Provide the [X, Y] coordinate of the cell's center where the given text is located.  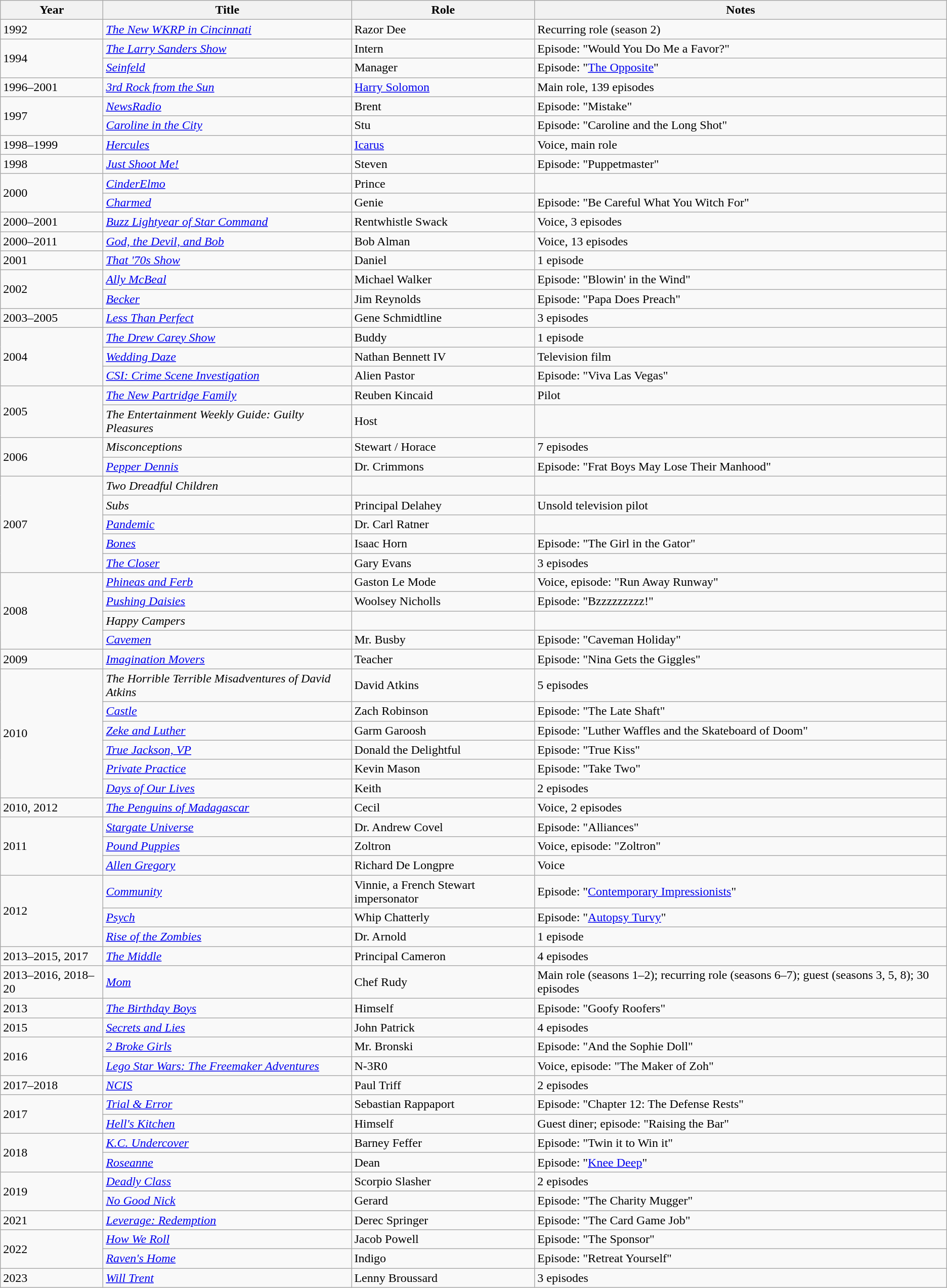
Happy Campers [228, 621]
Main role (seasons 1–2); recurring role (seasons 6–7); guest (seasons 3, 5, 8); 30 episodes [741, 982]
Voice, 3 episodes [741, 222]
1997 [52, 116]
Recurring role (season 2) [741, 29]
Episode: "And the Sophie Doll" [741, 1047]
Principal Delahey [443, 505]
2022 [52, 1249]
That '70s Show [228, 261]
The Birthday Boys [228, 1008]
Reuben Kincaid [443, 395]
Episode: "The Late Shaft" [741, 711]
Episode: "Goofy Roofers" [741, 1008]
Voice, episode: "Run Away Runway" [741, 582]
Episode: "Retreat Yourself" [741, 1259]
Intern [443, 49]
Rentwhistle Swack [443, 222]
Genie [443, 202]
1994 [52, 58]
Becker [228, 299]
The Horrible Terrible Misadventures of David Atkins [228, 685]
Deadly Class [228, 1181]
2002 [52, 289]
Episode: "Contemporary Impressionists" [741, 891]
Barney Feffer [443, 1143]
2011 [52, 846]
Brent [443, 106]
2017 [52, 1114]
Sebastian Rappaport [443, 1104]
Zach Robinson [443, 711]
2013 [52, 1008]
Wedding Daze [228, 357]
Pilot [741, 395]
Voice, 2 episodes [741, 807]
Teacher [443, 659]
2009 [52, 659]
Episode: "Luther Waffles and the Skateboard of Doom" [741, 731]
John Patrick [443, 1027]
Vinnie, a French Stewart impersonator [443, 891]
2008 [52, 611]
2018 [52, 1152]
Scorpio Slasher [443, 1181]
Manager [443, 68]
2015 [52, 1027]
Lenny Broussard [443, 1278]
2023 [52, 1278]
1998 [52, 164]
Daniel [443, 261]
N-3R0 [443, 1066]
7 episodes [741, 447]
NewsRadio [228, 106]
Bob Alman [443, 241]
Episode: "The Card Game Job" [741, 1220]
Guest diner; episode: "Raising the Bar" [741, 1124]
Episode: "The Opposite" [741, 68]
Role [443, 10]
2001 [52, 261]
Imagination Movers [228, 659]
Razor Dee [443, 29]
Main role, 139 episodes [741, 87]
Trial & Error [228, 1104]
Community [228, 891]
Mr. Bronski [443, 1047]
Indigo [443, 1259]
Phineas and Ferb [228, 582]
Michael Walker [443, 280]
Episode: "Take Two" [741, 769]
Voice, episode: "Zoltron" [741, 846]
Rise of the Zombies [228, 937]
Pandemic [228, 524]
Seinfeld [228, 68]
Icarus [443, 145]
Voice, main role [741, 145]
2012 [52, 911]
Episode: "Chapter 12: The Defense Rests" [741, 1104]
5 episodes [741, 685]
Keith [443, 788]
The New WKRP in Cincinnati [228, 29]
Dr. Andrew Covel [443, 827]
No Good Nick [228, 1200]
2019 [52, 1191]
Subs [228, 505]
Cavemen [228, 640]
God, the Devil, and Bob [228, 241]
Leverage: Redemption [228, 1220]
CSI: Crime Scene Investigation [228, 376]
2017–2018 [52, 1085]
Castle [228, 711]
Misconceptions [228, 447]
Episode: "Blowin' in the Wind" [741, 280]
Psych [228, 918]
Episode: "Caroline and the Long Shot" [741, 125]
The Drew Carey Show [228, 337]
Year [52, 10]
Gaston Le Mode [443, 582]
Voice, 13 episodes [741, 241]
The Middle [228, 956]
2010 [52, 734]
Principal Cameron [443, 956]
2005 [52, 412]
David Atkins [443, 685]
Zeke and Luther [228, 731]
Television film [741, 357]
Less Than Perfect [228, 318]
Hell's Kitchen [228, 1124]
Episode: "Twin it to Win it" [741, 1143]
Episode: "Knee Deep" [741, 1162]
Jim Reynolds [443, 299]
Zoltron [443, 846]
Buzz Lightyear of Star Command [228, 222]
Allen Gregory [228, 865]
2000–2001 [52, 222]
Stargate Universe [228, 827]
Whip Chatterly [443, 918]
1996–2001 [52, 87]
Bones [228, 543]
2 Broke Girls [228, 1047]
K.C. Undercover [228, 1143]
Episode: "Viva Las Vegas" [741, 376]
Kevin Mason [443, 769]
Stewart / Horace [443, 447]
Isaac Horn [443, 543]
Notes [741, 10]
Gerard [443, 1200]
Buddy [443, 337]
Stu [443, 125]
2016 [52, 1056]
Episode: "Caveman Holiday" [741, 640]
Pound Puppies [228, 846]
The Entertainment Weekly Guide: Guilty Pleasures [228, 421]
Garm Garoosh [443, 731]
Pepper Dennis [228, 466]
Jacob Powell [443, 1239]
The Larry Sanders Show [228, 49]
The New Partridge Family [228, 395]
Donald the Delightful [443, 750]
Episode: "Be Careful What You Witch For" [741, 202]
Mom [228, 982]
Derec Springer [443, 1220]
Episode: "The Charity Mugger" [741, 1200]
Woolsey Nicholls [443, 602]
Episode: "The Sponsor" [741, 1239]
Unsold television pilot [741, 505]
2004 [52, 357]
2007 [52, 524]
Just Shoot Me! [228, 164]
Charmed [228, 202]
Pushing Daisies [228, 602]
Episode: "Would You Do Me a Favor?" [741, 49]
Prince [443, 183]
Episode: "Papa Does Preach" [741, 299]
Lego Star Wars: The Freemaker Adventures [228, 1066]
Private Practice [228, 769]
Richard De Longpre [443, 865]
How We Roll [228, 1239]
True Jackson, VP [228, 750]
3rd Rock from the Sun [228, 87]
Episode: "The Girl in the Gator" [741, 543]
Roseanne [228, 1162]
Episode: "Autopsy Turvy" [741, 918]
Harry Solomon [443, 87]
NCIS [228, 1085]
Cecil [443, 807]
Voice [741, 865]
Raven's Home [228, 1259]
Episode: "Puppetmaster" [741, 164]
Two Dreadful Children [228, 486]
Episode: "Mistake" [741, 106]
Hercules [228, 145]
2003–2005 [52, 318]
Chef Rudy [443, 982]
Voice, episode: "The Maker of Zoh" [741, 1066]
Episode: "True Kiss" [741, 750]
Alien Pastor [443, 376]
Will Trent [228, 1278]
Episode: "Frat Boys May Lose Their Manhood" [741, 466]
Secrets and Lies [228, 1027]
Episode: "Bzzzzzzzzz!" [741, 602]
Paul Triff [443, 1085]
2021 [52, 1220]
2013–2016, 2018–20 [52, 982]
Caroline in the City [228, 125]
Gene Schmidtline [443, 318]
Ally McBeal [228, 280]
2013–2015, 2017 [52, 956]
Days of Our Lives [228, 788]
Dr. Carl Ratner [443, 524]
Host [443, 421]
1992 [52, 29]
Mr. Busby [443, 640]
Dr. Arnold [443, 937]
2010, 2012 [52, 807]
CinderElmo [228, 183]
Nathan Bennett IV [443, 357]
Episode: "Nina Gets the Giggles" [741, 659]
2000–2011 [52, 241]
The Penguins of Madagascar [228, 807]
2006 [52, 457]
Episode: "Alliances" [741, 827]
1998–1999 [52, 145]
2000 [52, 193]
Title [228, 10]
Dean [443, 1162]
Dr. Crimmons [443, 466]
Gary Evans [443, 563]
The Closer [228, 563]
Steven [443, 164]
